Pinpoint the cell where the given text exists, returning its [x, y] midpoint coordinate. 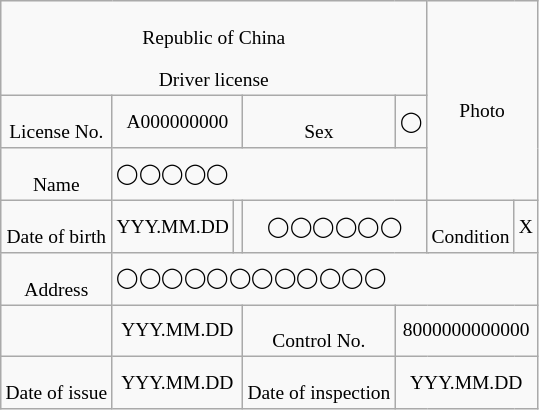
A000000000 [178, 122]
Sex [319, 122]
X [526, 226]
◯◯◯◯◯◯ [335, 226]
Date of inspection [319, 383]
Name [56, 174]
Photo [482, 100]
Date of birth [56, 226]
◯◯◯◯◯ [270, 174]
Address [56, 278]
Control No. [319, 330]
◯ [411, 122]
Republic of ChinaDriver license [214, 48]
Date of issue [56, 383]
8000000000000 [466, 330]
Condition [470, 226]
License No. [56, 122]
◯◯◯◯◯◯◯◯◯◯◯◯ [325, 278]
